Provide the [x, y] coordinate of the cell's center where the given text is located.  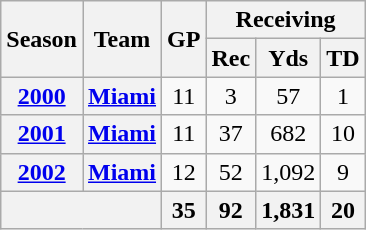
37 [231, 134]
92 [231, 210]
10 [343, 134]
1 [343, 96]
Team [122, 39]
2000 [42, 96]
57 [288, 96]
Season [42, 39]
20 [343, 210]
Rec [231, 58]
2001 [42, 134]
35 [184, 210]
1,092 [288, 172]
TD [343, 58]
GP [184, 39]
1,831 [288, 210]
52 [231, 172]
2002 [42, 172]
3 [231, 96]
12 [184, 172]
Receiving [286, 20]
Yds [288, 58]
9 [343, 172]
682 [288, 134]
